Extract the [X, Y] coordinate from the center of the cell holding the provided text.  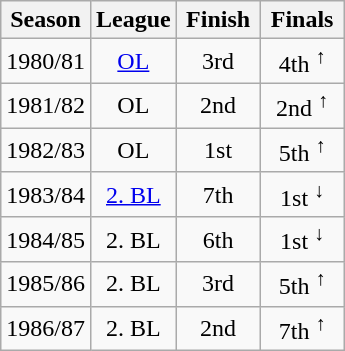
1982/83 [46, 150]
1985/86 [46, 284]
4th ↑ [302, 62]
1980/81 [46, 62]
1984/85 [46, 240]
7th ↑ [302, 328]
Season [46, 20]
Finals [302, 20]
1983/84 [46, 194]
7th [218, 194]
Finish [218, 20]
6th [218, 240]
1st [218, 150]
1986/87 [46, 328]
1981/82 [46, 106]
League [133, 20]
2nd ↑ [302, 106]
